Detect which cell encompasses the target text, then output its (X, Y) center coordinate. 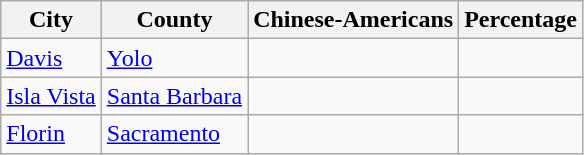
Percentage (521, 20)
Florin (51, 134)
Santa Barbara (174, 96)
Isla Vista (51, 96)
Chinese-Americans (354, 20)
City (51, 20)
Yolo (174, 58)
County (174, 20)
Sacramento (174, 134)
Davis (51, 58)
